Search for the cell housing the specified text and yield its (X, Y) center coordinate. 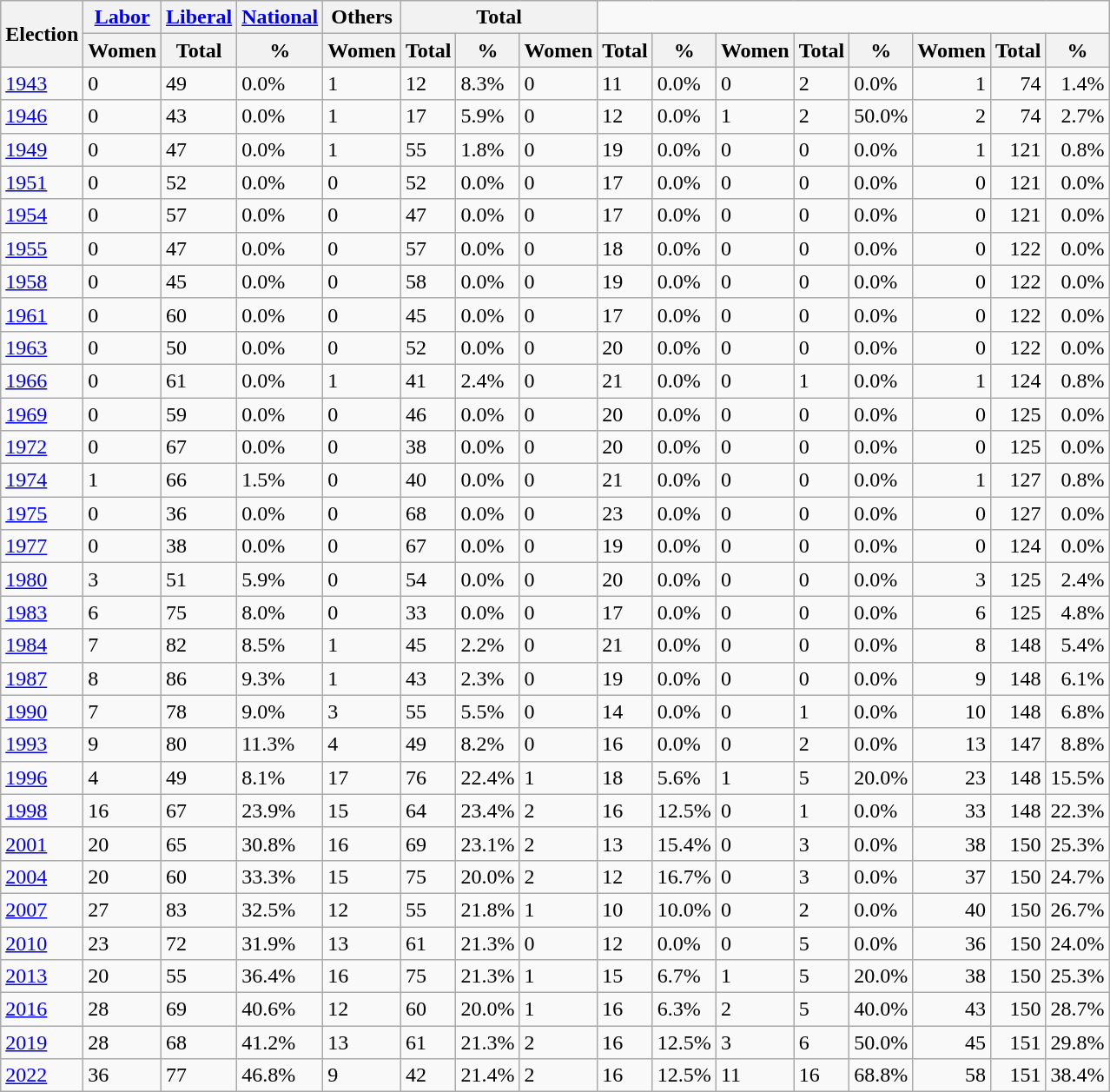
11.3% (280, 745)
9.3% (280, 678)
1.4% (1077, 83)
1958 (42, 281)
2.3% (488, 678)
66 (200, 480)
41.2% (280, 1042)
40.6% (280, 1009)
2010 (42, 943)
77 (200, 1075)
1996 (42, 778)
1977 (42, 546)
41 (428, 381)
46.8% (280, 1075)
46 (428, 414)
26.7% (1077, 910)
28.7% (1077, 1009)
59 (200, 414)
23.9% (280, 811)
1951 (42, 182)
1993 (42, 745)
2004 (42, 877)
15.5% (1077, 778)
1955 (42, 248)
33.3% (280, 877)
1943 (42, 83)
8.1% (280, 778)
1969 (42, 414)
1980 (42, 579)
1966 (42, 381)
42 (428, 1075)
80 (200, 745)
23.4% (488, 811)
38.4% (1077, 1075)
21.8% (488, 910)
Liberal (200, 17)
27 (122, 910)
1998 (42, 811)
24.7% (1077, 877)
1975 (42, 513)
24.0% (1077, 943)
1987 (42, 678)
50 (200, 347)
37 (952, 877)
5.6% (684, 778)
2016 (42, 1009)
1954 (42, 215)
65 (200, 844)
1.8% (488, 149)
1990 (42, 711)
78 (200, 711)
1984 (42, 645)
5.4% (1077, 645)
6.1% (1077, 678)
8.0% (280, 612)
36.4% (280, 976)
8.5% (280, 645)
15.4% (684, 844)
8.3% (488, 83)
83 (200, 910)
2.2% (488, 645)
1963 (42, 347)
4.8% (1077, 612)
68.8% (881, 1075)
86 (200, 678)
51 (200, 579)
14 (625, 711)
72 (200, 943)
64 (428, 811)
40.0% (881, 1009)
6.3% (684, 1009)
Election (42, 34)
16.7% (684, 877)
2001 (42, 844)
2013 (42, 976)
2007 (42, 910)
1.5% (280, 480)
32.5% (280, 910)
1961 (42, 314)
76 (428, 778)
23.1% (488, 844)
Labor (122, 17)
1974 (42, 480)
29.8% (1077, 1042)
22.3% (1077, 811)
8.8% (1077, 745)
10.0% (684, 910)
21.4% (488, 1075)
National (280, 17)
1983 (42, 612)
82 (200, 645)
6.7% (684, 976)
2.7% (1077, 116)
5.5% (488, 711)
8.2% (488, 745)
6.8% (1077, 711)
22.4% (488, 778)
1946 (42, 116)
Others (362, 17)
147 (1018, 745)
2022 (42, 1075)
31.9% (280, 943)
1972 (42, 447)
9.0% (280, 711)
2019 (42, 1042)
30.8% (280, 844)
1949 (42, 149)
54 (428, 579)
